Find where the given text appears and provide that cell's center as [x, y] coordinate. 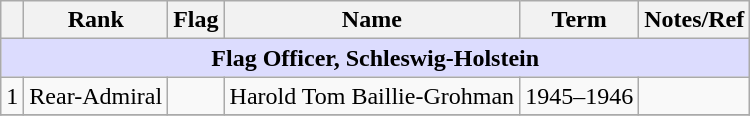
Notes/Ref [694, 20]
Rear-Admiral [96, 96]
Term [580, 20]
Harold Tom Baillie-Grohman [372, 96]
Flag Officer, Schleswig-Holstein [376, 58]
1945–1946 [580, 96]
Flag [196, 20]
Name [372, 20]
1 [12, 96]
Rank [96, 20]
